Find where the given text appears and provide that cell's center as [x, y] coordinate. 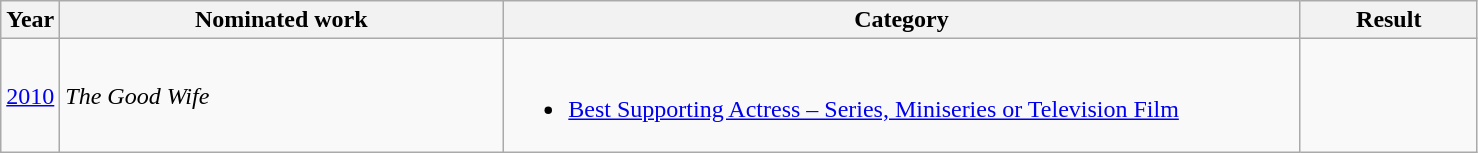
Year [30, 20]
Nominated work [282, 20]
The Good Wife [282, 96]
Best Supporting Actress – Series, Miniseries or Television Film [902, 96]
2010 [30, 96]
Result [1388, 20]
Category [902, 20]
